Scan for the cell matching the given text and deliver its (X, Y) coordinate at center. 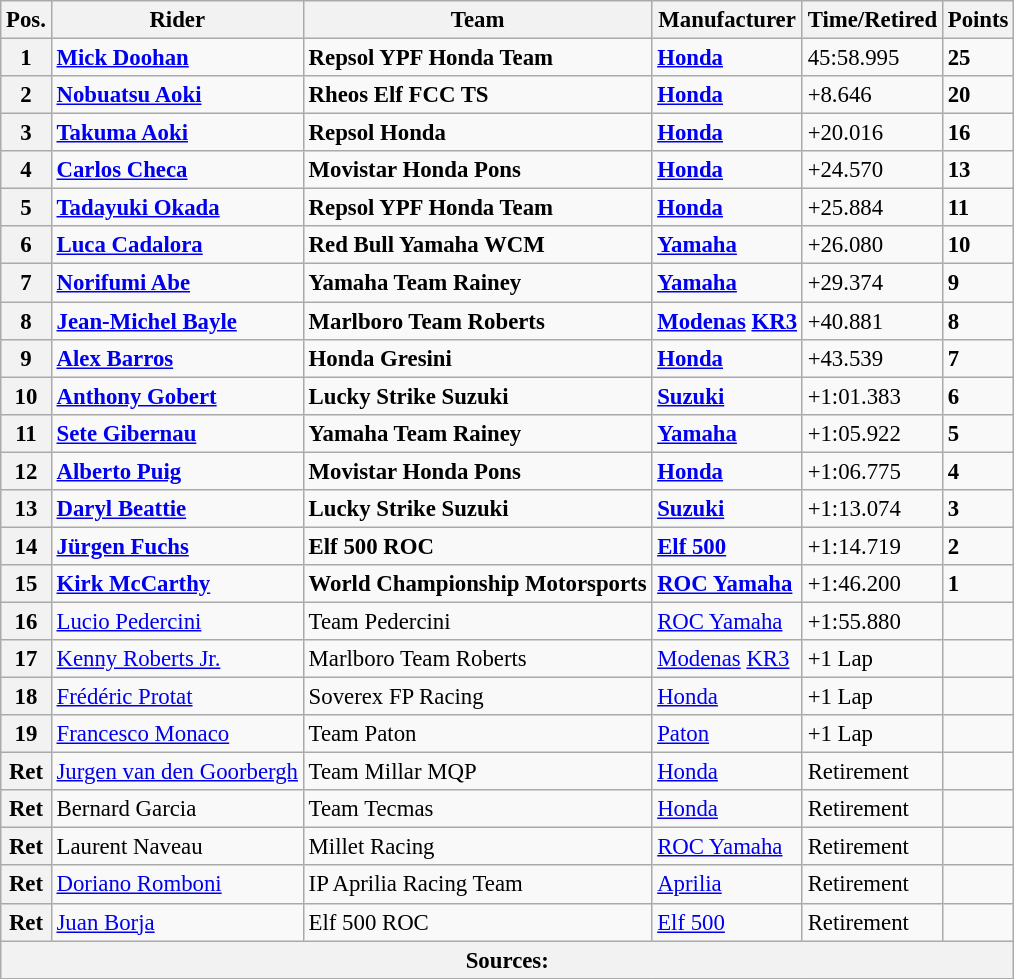
Bernard Garcia (177, 809)
Team Paton (478, 734)
+29.374 (872, 283)
45:58.995 (872, 58)
Sete Gibernau (177, 433)
+26.080 (872, 245)
+20.016 (872, 133)
+24.570 (872, 170)
Frédéric Protat (177, 697)
Francesco Monaco (177, 734)
+1:55.880 (872, 621)
+1:01.383 (872, 396)
Alberto Puig (177, 471)
Points (978, 20)
20 (978, 95)
+25.884 (872, 208)
Jean-Michel Bayle (177, 321)
14 (26, 546)
+40.881 (872, 321)
Nobuatsu Aoki (177, 95)
IP Aprilia Racing Team (478, 885)
Takuma Aoki (177, 133)
+1:06.775 (872, 471)
Carlos Checa (177, 170)
Luca Cadalora (177, 245)
Team Pedercini (478, 621)
Team Tecmas (478, 809)
18 (26, 697)
Team (478, 20)
+1:05.922 (872, 433)
Juan Borja (177, 922)
Time/Retired (872, 20)
+1:46.200 (872, 584)
Daryl Beattie (177, 509)
+1:13.074 (872, 509)
Kenny Roberts Jr. (177, 659)
25 (978, 58)
Honda Gresini (478, 358)
+43.539 (872, 358)
Kirk McCarthy (177, 584)
Doriano Romboni (177, 885)
Red Bull Yamaha WCM (478, 245)
Sources: (508, 960)
15 (26, 584)
Norifumi Abe (177, 283)
Team Millar MQP (478, 772)
Jurgen van den Goorbergh (177, 772)
Laurent Naveau (177, 847)
Lucio Pedercini (177, 621)
Repsol Honda (478, 133)
Pos. (26, 20)
Soverex FP Racing (478, 697)
Mick Doohan (177, 58)
+1:14.719 (872, 546)
12 (26, 471)
Rheos Elf FCC TS (478, 95)
World Championship Motorsports (478, 584)
Tadayuki Okada (177, 208)
Paton (727, 734)
17 (26, 659)
19 (26, 734)
Anthony Gobert (177, 396)
Rider (177, 20)
Manufacturer (727, 20)
Alex Barros (177, 358)
Aprilia (727, 885)
Millet Racing (478, 847)
Jürgen Fuchs (177, 546)
+8.646 (872, 95)
